Provide the [X, Y] coordinate of the cell's center where the given text is located.  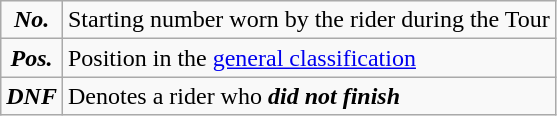
Pos. [32, 58]
Starting number worn by the rider during the Tour [308, 20]
Position in the general classification [308, 58]
No. [32, 20]
Denotes a rider who did not finish [308, 96]
DNF [32, 96]
